Search for the cell housing the specified text and yield its (X, Y) center coordinate. 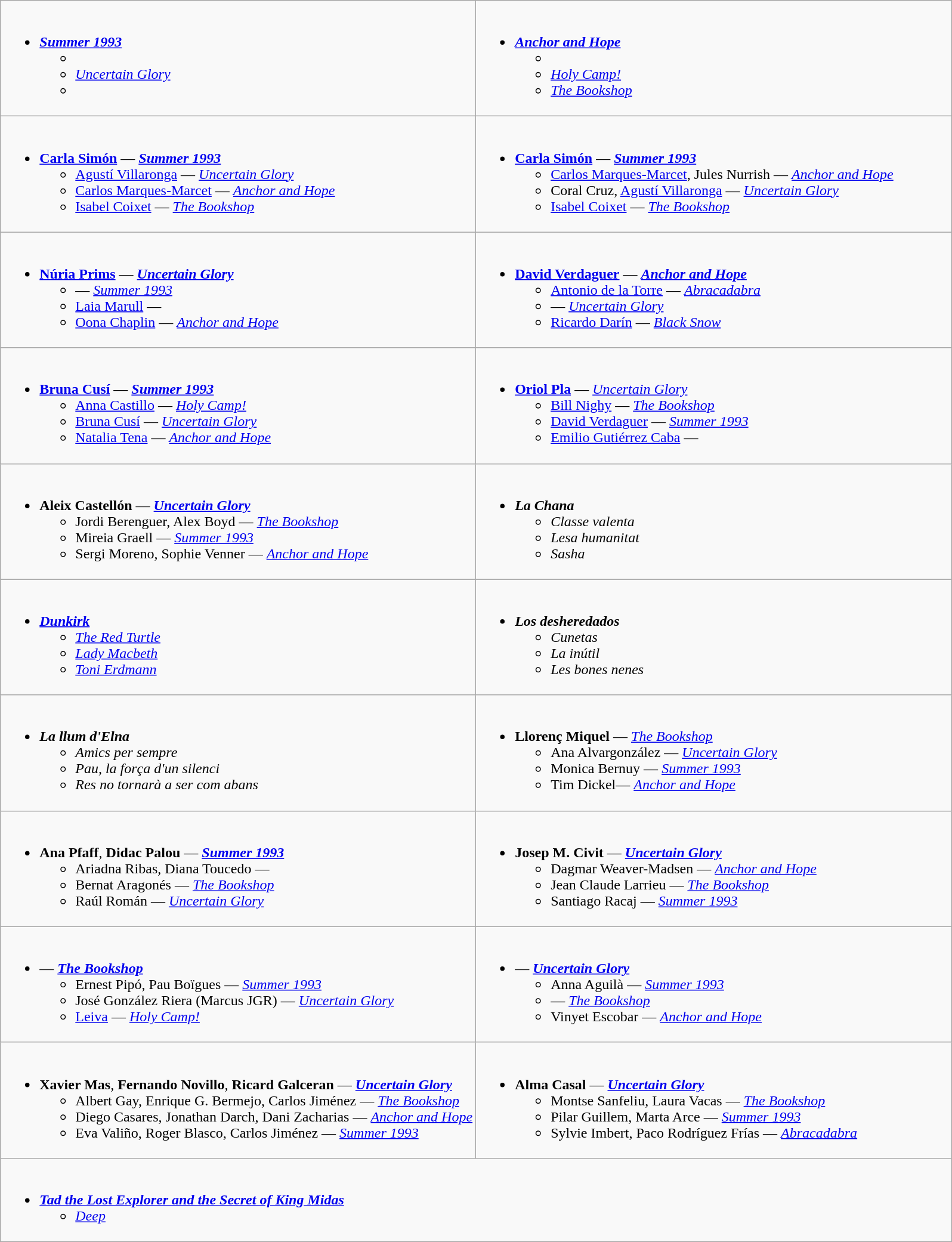
Tad the Lost Explorer and the Secret of King MidasDeep (476, 1200)
Ana Pfaff, Didac Palou — Summer 1993Ariadna Ribas, Diana Toucedo — Bernat Aragonés — The BookshopRaúl Román — Uncertain Glory (239, 869)
Anchor and HopeHoly Camp!The Bookshop (713, 58)
Núria Prims — Uncertain Glory — Summer 1993Laia Marull — Oona Chaplin — Anchor and Hope (239, 290)
Bruna Cusí — Summer 1993Anna Castillo — Holy Camp!Bruna Cusí — Uncertain GloryNatalia Tena — Anchor and Hope (239, 406)
La llum d'ElnaAmics per semprePau, la força d'un silenciRes no tornarà a ser com abans (239, 753)
— The BookshopErnest Pipó, Pau Boïgues — Summer 1993José González Riera (Marcus JGR) — Uncertain GloryLeiva — Holy Camp! (239, 984)
Llorenç Miquel — The BookshopAna Alvargonzález — Uncertain GloryMonica Bernuy — Summer 1993Tim Dickel— Anchor and Hope (713, 753)
David Verdaguer — Anchor and HopeAntonio de la Torre — Abracadabra — Uncertain GloryRicardo Darín — Black Snow (713, 290)
Oriol Pla — Uncertain GloryBill Nighy — The BookshopDavid Verdaguer — Summer 1993Emilio Gutiérrez Caba — (713, 406)
Aleix Castellón — Uncertain GloryJordi Berenguer, Alex Boyd — The BookshopMireia Graell — Summer 1993Sergi Moreno, Sophie Venner — Anchor and Hope (239, 521)
La ChanaClasse valentaLesa humanitatSasha (713, 521)
Summer 1993Uncertain Glory (239, 58)
Los desheredadosCunetasLa inútilLes bones nenes (713, 637)
DunkirkThe Red TurtleLady MacbethToni Erdmann (239, 637)
Josep M. Civit — Uncertain GloryDagmar Weaver-Madsen — Anchor and HopeJean Claude Larrieu — The BookshopSantiago Racaj — Summer 1993 (713, 869)
— Uncertain GloryAnna Aguilà — Summer 1993 — The BookshopVinyet Escobar — Anchor and Hope (713, 984)
Carla Simón — Summer 1993Agustí Villaronga — Uncertain GloryCarlos Marques-Marcet — Anchor and HopeIsabel Coixet — The Bookshop (239, 174)
